Capture the cell that displays the provided text and extract its (X, Y) central coordinate. 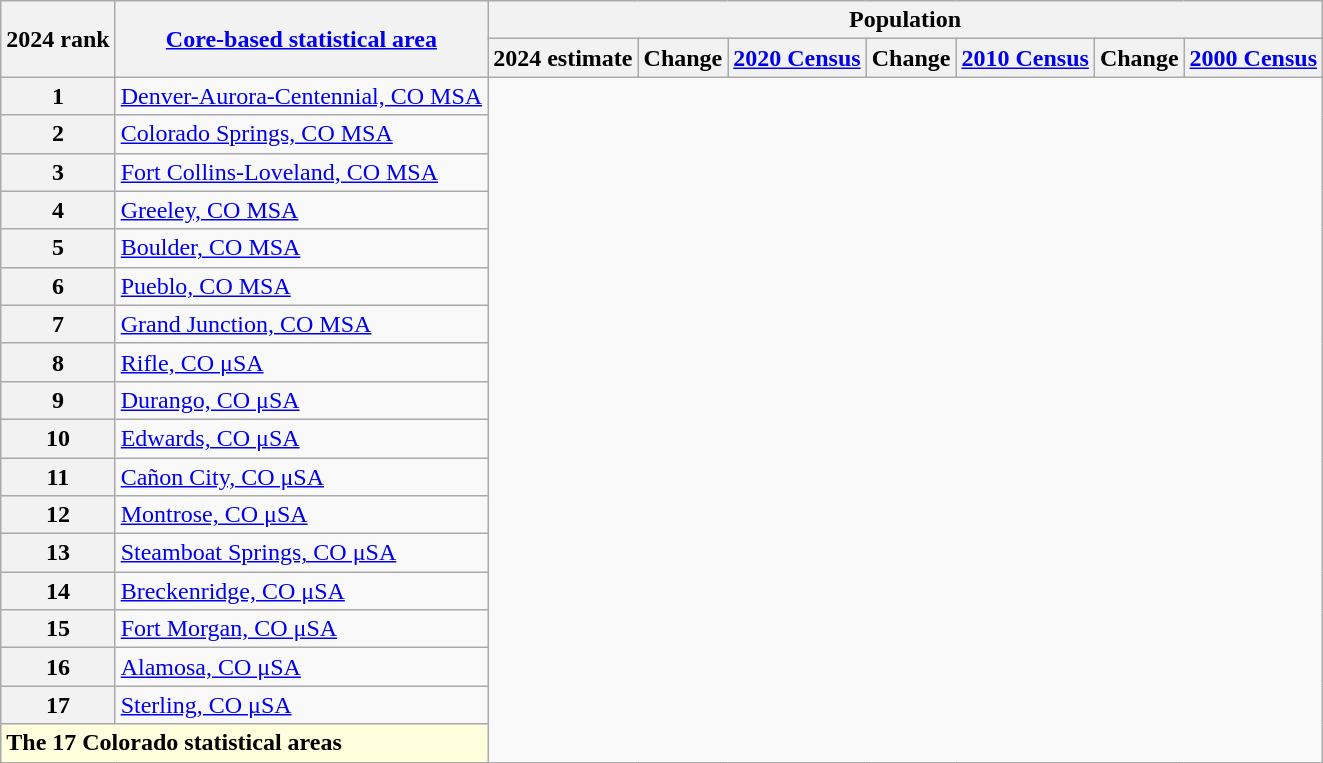
2010 Census (1025, 58)
Steamboat Springs, CO μSA (301, 553)
7 (58, 324)
Pueblo, CO MSA (301, 286)
Breckenridge, CO μSA (301, 591)
Fort Collins-Loveland, CO MSA (301, 172)
2020 Census (797, 58)
The 17 Colorado statistical areas (244, 743)
Colorado Springs, CO MSA (301, 134)
12 (58, 515)
Fort Morgan, CO μSA (301, 629)
2024 rank (58, 39)
8 (58, 362)
Sterling, CO μSA (301, 705)
Population (906, 20)
17 (58, 705)
9 (58, 400)
2024 estimate (563, 58)
2000 Census (1253, 58)
6 (58, 286)
Rifle, CO μSA (301, 362)
Durango, CO μSA (301, 400)
Core-based statistical area (301, 39)
4 (58, 210)
Cañon City, CO μSA (301, 477)
16 (58, 667)
11 (58, 477)
Montrose, CO μSA (301, 515)
5 (58, 248)
Greeley, CO MSA (301, 210)
2 (58, 134)
Grand Junction, CO MSA (301, 324)
Edwards, CO μSA (301, 438)
3 (58, 172)
Denver-Aurora-Centennial, CO MSA (301, 96)
13 (58, 553)
14 (58, 591)
Alamosa, CO μSA (301, 667)
15 (58, 629)
Boulder, CO MSA (301, 248)
1 (58, 96)
10 (58, 438)
